Pinpoint the cell where the given text exists, returning its [x, y] midpoint coordinate. 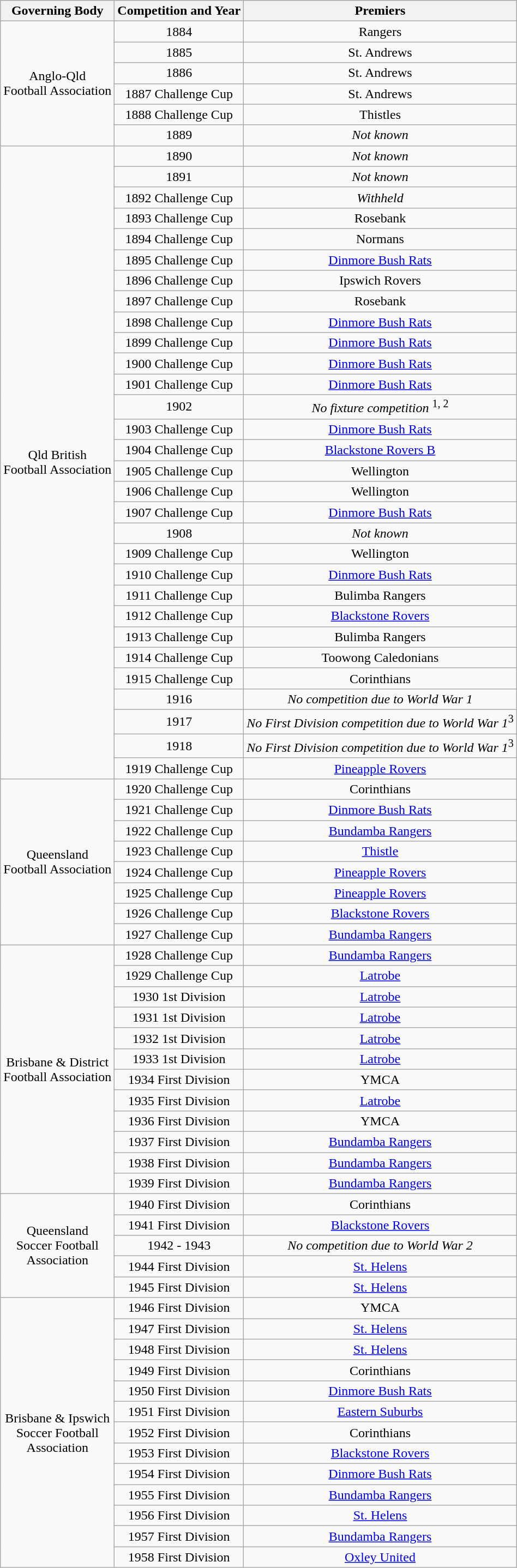
1923 Challenge Cup [179, 852]
1885 [179, 52]
No competition due to World War 2 [381, 1246]
1929 Challenge Cup [179, 976]
1891 [179, 177]
1894 Challenge Cup [179, 239]
1940 First Division [179, 1204]
1938 First Division [179, 1163]
1896 Challenge Cup [179, 281]
Thistles [381, 114]
Blackstone Rovers B [381, 450]
Thistle [381, 852]
1932 1st Division [179, 1038]
1950 First Division [179, 1391]
Governing Body [58, 11]
1898 Challenge Cup [179, 322]
1887 Challenge Cup [179, 94]
1937 First Division [179, 1142]
No competition due to World War 1 [381, 699]
1952 First Division [179, 1432]
Brisbane & DistrictFootball Association [58, 1070]
Oxley United [381, 1557]
QueenslandFootball Association [58, 862]
1930 1st Division [179, 997]
1933 1st Division [179, 1059]
1889 [179, 135]
Ipswich Rovers [381, 281]
1884 [179, 32]
1939 First Division [179, 1184]
1909 Challenge Cup [179, 554]
Rangers [381, 32]
1902 [179, 407]
1910 Challenge Cup [179, 575]
1919 Challenge Cup [179, 768]
1935 First Division [179, 1100]
1900 Challenge Cup [179, 364]
1906 Challenge Cup [179, 492]
1942 - 1943 [179, 1246]
1922 Challenge Cup [179, 831]
1888 Challenge Cup [179, 114]
1941 First Division [179, 1225]
1905 Challenge Cup [179, 471]
1926 Challenge Cup [179, 914]
1915 Challenge Cup [179, 678]
1954 First Division [179, 1474]
Premiers [381, 11]
1921 Challenge Cup [179, 810]
1907 Challenge Cup [179, 512]
1914 Challenge Cup [179, 658]
Eastern Suburbs [381, 1412]
1904 Challenge Cup [179, 450]
1958 First Division [179, 1557]
1949 First Division [179, 1370]
1912 Challenge Cup [179, 616]
No fixture competition 1, 2 [381, 407]
1917 [179, 722]
1946 First Division [179, 1308]
1890 [179, 156]
1893 Challenge Cup [179, 218]
1892 Challenge Cup [179, 197]
1924 Challenge Cup [179, 872]
1908 [179, 533]
1957 First Division [179, 1536]
1925 Challenge Cup [179, 893]
1944 First Division [179, 1267]
1899 Challenge Cup [179, 343]
1934 First Division [179, 1079]
1918 [179, 746]
1901 Challenge Cup [179, 384]
1911 Challenge Cup [179, 595]
Withheld [381, 197]
1936 First Division [179, 1121]
1947 First Division [179, 1329]
1931 1st Division [179, 1017]
1920 Challenge Cup [179, 789]
Brisbane & IpswichSoccer FootballAssociation [58, 1433]
1955 First Division [179, 1495]
1945 First Division [179, 1287]
QueenslandSoccer FootballAssociation [58, 1246]
Qld BritishFootball Association [58, 462]
1951 First Division [179, 1412]
1953 First Division [179, 1454]
1948 First Division [179, 1349]
Toowong Caledonians [381, 658]
1886 [179, 73]
1895 Challenge Cup [179, 260]
1928 Challenge Cup [179, 955]
1897 Challenge Cup [179, 301]
1956 First Division [179, 1516]
Anglo-QldFootball Association [58, 83]
1903 Challenge Cup [179, 429]
Competition and Year [179, 11]
Normans [381, 239]
1913 Challenge Cup [179, 637]
1927 Challenge Cup [179, 934]
1916 [179, 699]
